Output the [X, Y] coordinate of the center of the cell containing the given text.  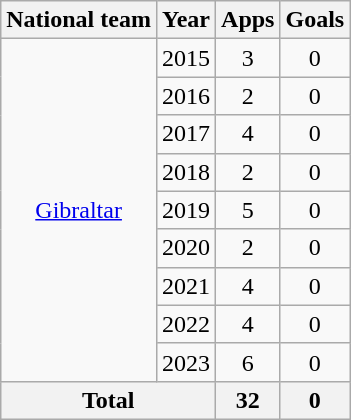
32 [248, 400]
Goals [315, 20]
2022 [186, 324]
2015 [186, 58]
Apps [248, 20]
Total [108, 400]
2016 [186, 96]
5 [248, 210]
Year [186, 20]
2020 [186, 248]
2017 [186, 134]
2021 [186, 286]
2023 [186, 362]
2018 [186, 172]
National team [79, 20]
6 [248, 362]
Gibraltar [79, 210]
3 [248, 58]
2019 [186, 210]
